Identify which cell holds the provided text, then report its [x, y] central coordinate. 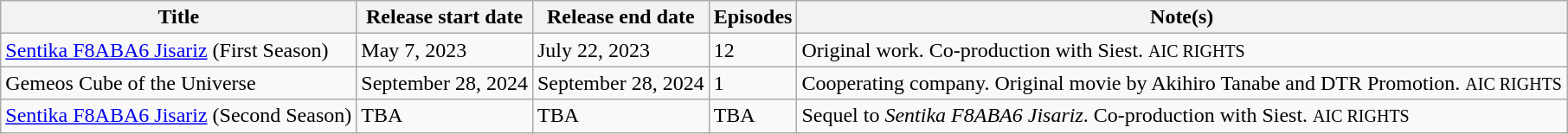
12 [753, 50]
1 [753, 83]
Gemeos Cube of the Universe [178, 83]
Cooperating company. Original movie by Akihiro Tanabe and DTR Promotion. AIC RIGHTS [1182, 83]
Release end date [620, 17]
July 22, 2023 [620, 50]
Title [178, 17]
Sequel to Sentika F8ABA6 Jisariz. Co-production with Siest. AIC RIGHTS [1182, 116]
May 7, 2023 [445, 50]
Sentika F8ABA6 Jisariz (First Season) [178, 50]
Episodes [753, 17]
Release start date [445, 17]
Original work. Co-production with Siest. AIC RIGHTS [1182, 50]
Sentika F8ABA6 Jisariz (Second Season) [178, 116]
Note(s) [1182, 17]
